Capture the cell that displays the provided text and extract its [X, Y] central coordinate. 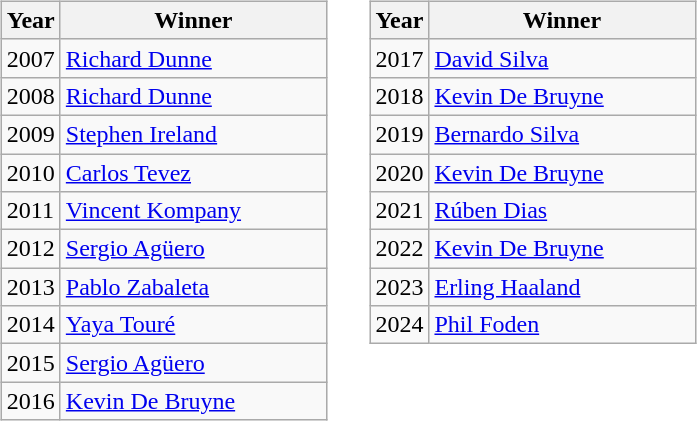
2023 [400, 287]
2012 [30, 249]
2018 [400, 96]
David Silva [562, 58]
2016 [30, 401]
2014 [30, 325]
Phil Foden [562, 325]
2022 [400, 249]
2010 [30, 173]
2019 [400, 134]
Bernardo Silva [562, 134]
2013 [30, 287]
Rúben Dias [562, 211]
2009 [30, 134]
Pablo Zabaleta [193, 287]
Vincent Kompany [193, 211]
2024 [400, 325]
2020 [400, 173]
Erling Haaland [562, 287]
2007 [30, 58]
2021 [400, 211]
2011 [30, 211]
Yaya Touré [193, 325]
Carlos Tevez [193, 173]
2017 [400, 58]
2015 [30, 363]
Stephen Ireland [193, 134]
2008 [30, 96]
